Scan for the cell matching the given text and deliver its [x, y] coordinate at center. 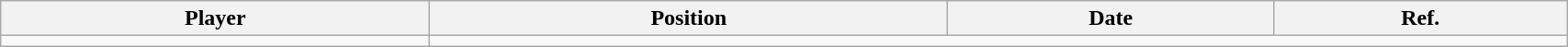
Ref. [1420, 18]
Position [689, 18]
Date [1111, 18]
Player [215, 18]
